Return the (X, Y) coordinate for the center point of the cell that contains the specified text.  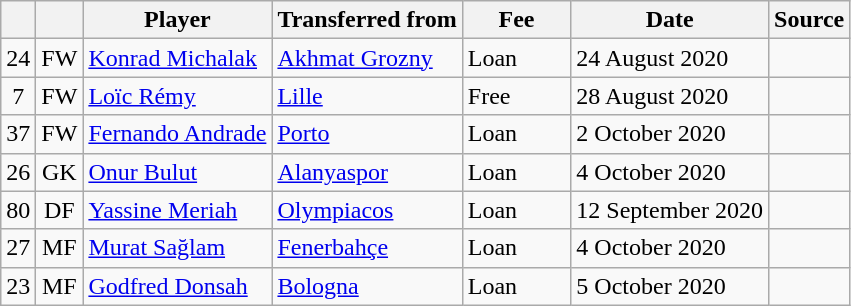
Yassine Meriah (178, 210)
Murat Sağlam (178, 248)
80 (18, 210)
Fernando Andrade (178, 134)
Loïc Rémy (178, 96)
28 August 2020 (670, 96)
Transferred from (367, 20)
5 October 2020 (670, 286)
7 (18, 96)
Alanyaspor (367, 172)
Player (178, 20)
Bologna (367, 286)
Porto (367, 134)
23 (18, 286)
Konrad Michalak (178, 58)
GK (60, 172)
26 (18, 172)
Fee (516, 20)
27 (18, 248)
24 August 2020 (670, 58)
12 September 2020 (670, 210)
Godfred Donsah (178, 286)
Lille (367, 96)
37 (18, 134)
Akhmat Grozny (367, 58)
Olympiacos (367, 210)
DF (60, 210)
Fenerbahçe (367, 248)
Onur Bulut (178, 172)
Source (810, 20)
Date (670, 20)
Free (516, 96)
2 October 2020 (670, 134)
24 (18, 58)
